Capture the cell that displays the provided text and extract its [x, y] central coordinate. 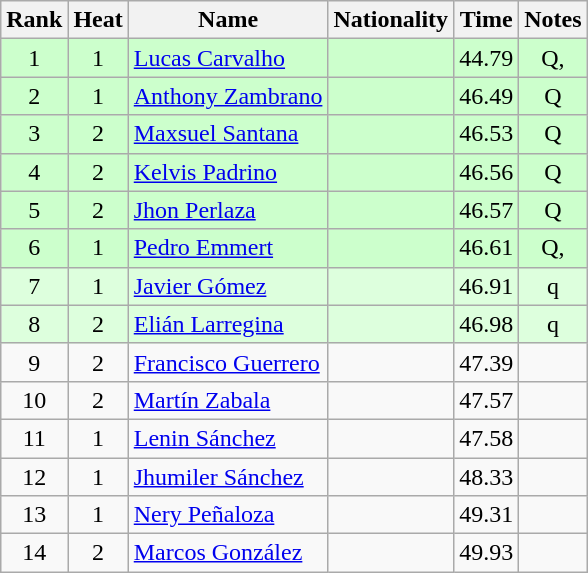
Elián Larregina [228, 324]
3 [34, 134]
46.49 [486, 96]
12 [34, 477]
8 [34, 324]
Kelvis Padrino [228, 172]
49.31 [486, 515]
Name [228, 20]
46.91 [486, 286]
46.56 [486, 172]
49.93 [486, 553]
46.98 [486, 324]
4 [34, 172]
47.39 [486, 362]
10 [34, 400]
Maxsuel Santana [228, 134]
5 [34, 210]
7 [34, 286]
Jhumiler Sánchez [228, 477]
Javier Gómez [228, 286]
Anthony Zambrano [228, 96]
Notes [553, 20]
44.79 [486, 58]
Jhon Perlaza [228, 210]
Time [486, 20]
6 [34, 248]
Rank [34, 20]
47.57 [486, 400]
Francisco Guerrero [228, 362]
46.57 [486, 210]
47.58 [486, 438]
11 [34, 438]
48.33 [486, 477]
Lenin Sánchez [228, 438]
Marcos González [228, 553]
Martín Zabala [228, 400]
14 [34, 553]
46.61 [486, 248]
Nationality [391, 20]
13 [34, 515]
Nery Peñaloza [228, 515]
Heat [98, 20]
Pedro Emmert [228, 248]
9 [34, 362]
Lucas Carvalho [228, 58]
46.53 [486, 134]
